Return the (X, Y) coordinate for the center point of the cell that contains the specified text.  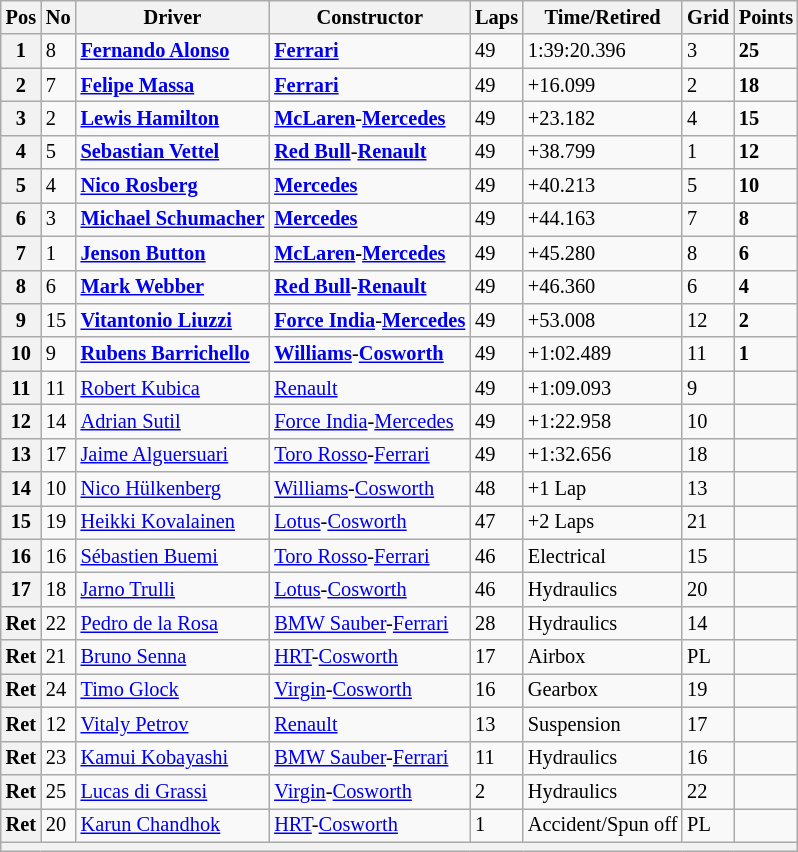
Sébastien Buemi (173, 556)
Pedro de la Rosa (173, 623)
47 (496, 522)
+1:22.958 (602, 421)
Kamui Kobayashi (173, 758)
Adrian Sutil (173, 421)
Accident/Spun off (602, 825)
Electrical (602, 556)
Nico Hülkenberg (173, 489)
+40.213 (602, 186)
Nico Rosberg (173, 186)
Lewis Hamilton (173, 118)
1:39:20.396 (602, 51)
+1:32.656 (602, 455)
+53.008 (602, 320)
Heikki Kovalainen (173, 522)
Jaime Alguersuari (173, 455)
Suspension (602, 724)
Jarno Trulli (173, 589)
Karun Chandhok (173, 825)
Driver (173, 17)
Time/Retired (602, 17)
Mark Webber (173, 287)
28 (496, 623)
+38.799 (602, 152)
+1 Lap (602, 489)
48 (496, 489)
Felipe Massa (173, 85)
Robert Kubica (173, 388)
+1:02.489 (602, 354)
Michael Schumacher (173, 219)
Gearbox (602, 690)
Points (766, 17)
Vitantonio Liuzzi (173, 320)
+1:09.093 (602, 388)
Airbox (602, 657)
Fernando Alonso (173, 51)
+44.163 (602, 219)
+16.099 (602, 85)
Rubens Barrichello (173, 354)
+46.360 (602, 287)
Constructor (370, 17)
24 (58, 690)
No (58, 17)
Laps (496, 17)
Sebastian Vettel (173, 152)
Bruno Senna (173, 657)
+45.280 (602, 253)
Vitaly Petrov (173, 724)
Timo Glock (173, 690)
Pos (21, 17)
23 (58, 758)
Grid (708, 17)
+2 Laps (602, 522)
Lucas di Grassi (173, 791)
+23.182 (602, 118)
Jenson Button (173, 253)
